Determine the (X, Y) coordinate at the center of the cell enclosing the given text.  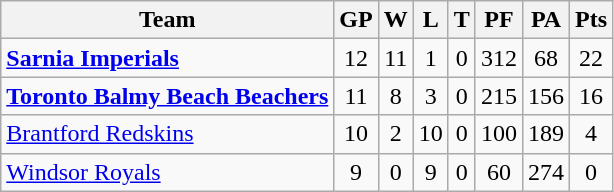
W (396, 20)
215 (498, 96)
L (430, 20)
8 (396, 96)
189 (546, 134)
PA (546, 20)
100 (498, 134)
Sarnia Imperials (168, 58)
312 (498, 58)
Toronto Balmy Beach Beachers (168, 96)
22 (592, 58)
2 (396, 134)
Windsor Royals (168, 172)
1 (430, 58)
PF (498, 20)
T (462, 20)
Brantford Redskins (168, 134)
12 (356, 58)
Team (168, 20)
16 (592, 96)
GP (356, 20)
3 (430, 96)
Pts (592, 20)
68 (546, 58)
156 (546, 96)
60 (498, 172)
274 (546, 172)
4 (592, 134)
